Detect which cell encompasses the target text, then output its (X, Y) center coordinate. 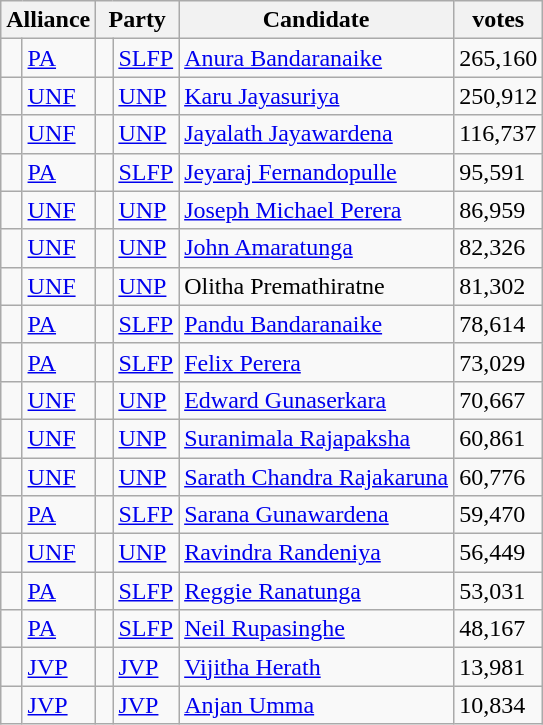
Neil Rupasinghe (316, 629)
60,861 (498, 438)
81,302 (498, 286)
53,031 (498, 591)
13,981 (498, 667)
Felix Perera (316, 362)
John Amaratunga (316, 248)
Anjan Umma (316, 705)
Jeyaraj Fernandopulle (316, 172)
56,449 (498, 553)
59,470 (498, 515)
250,912 (498, 96)
60,776 (498, 477)
Karu Jayasuriya (316, 96)
Jayalath Jayawardena (316, 134)
82,326 (498, 248)
Candidate (316, 20)
Ravindra Randeniya (316, 553)
73,029 (498, 362)
10,834 (498, 705)
116,737 (498, 134)
Sarana Gunawardena (316, 515)
Party (138, 20)
Pandu Bandaranaike (316, 324)
265,160 (498, 58)
48,167 (498, 629)
Anura Bandaranaike (316, 58)
Alliance (48, 20)
Vijitha Herath (316, 667)
Olitha Premathiratne (316, 286)
votes (498, 20)
Reggie Ranatunga (316, 591)
Suranimala Rajapaksha (316, 438)
78,614 (498, 324)
Edward Gunaserkara (316, 400)
86,959 (498, 210)
70,667 (498, 400)
Sarath Chandra Rajakaruna (316, 477)
95,591 (498, 172)
Joseph Michael Perera (316, 210)
